Search for the cell housing the specified text and yield its (X, Y) center coordinate. 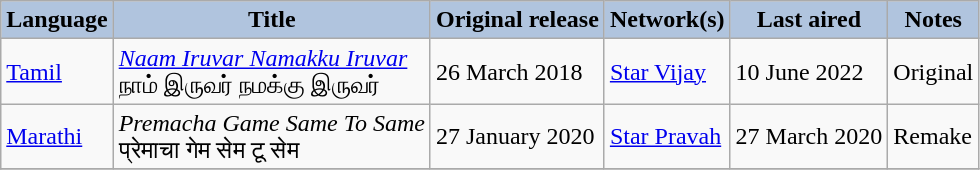
Tamil (57, 72)
Remake (934, 136)
Network(s) (667, 20)
Notes (934, 20)
Naam Iruvar Namakku Iruvar நாம் இருவர் நமக்கு இருவர் (272, 72)
Title (272, 20)
Last aired (809, 20)
27 January 2020 (517, 136)
27 March 2020 (809, 136)
Original release (517, 20)
Star Vijay (667, 72)
Language (57, 20)
Star Pravah (667, 136)
10 June 2022 (809, 72)
26 March 2018 (517, 72)
Original (934, 72)
Marathi (57, 136)
Premacha Game Same To Same प्रेमाचा गेम सेम टू सेम (272, 136)
